From the cell containing the given text, extract its center point as [x, y] coordinate. 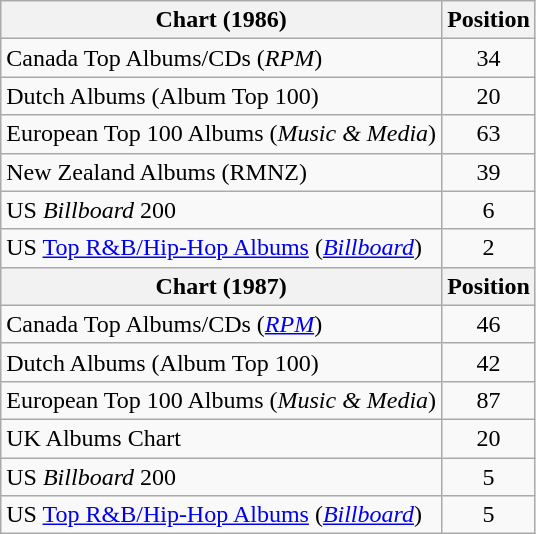
Chart (1987) [222, 286]
34 [489, 58]
63 [489, 134]
2 [489, 248]
6 [489, 210]
Chart (1986) [222, 20]
87 [489, 400]
46 [489, 324]
New Zealand Albums (RMNZ) [222, 172]
UK Albums Chart [222, 438]
42 [489, 362]
39 [489, 172]
